For the text-containing cell, return its midpoint in (X, Y) coordinate format. 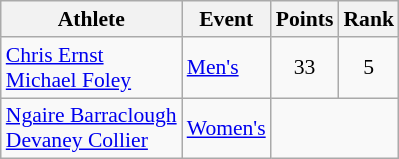
Points (305, 19)
Ngaire BarracloughDevaney Collier (92, 128)
Chris ErnstMichael Foley (92, 68)
Event (226, 19)
33 (305, 68)
Rank (368, 19)
Athlete (92, 19)
Women's (226, 128)
5 (368, 68)
Men's (226, 68)
